Detect which cell encompasses the target text, then output its (X, Y) center coordinate. 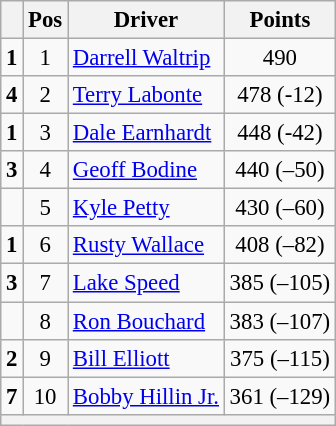
10 (46, 396)
Driver (146, 20)
Ron Bouchard (146, 321)
Darrell Waltrip (146, 58)
6 (46, 245)
Bobby Hillin Jr. (146, 396)
5 (46, 208)
Points (280, 20)
8 (46, 321)
448 (-42) (280, 133)
Geoff Bodine (146, 170)
Lake Speed (146, 283)
361 (–129) (280, 396)
383 (–107) (280, 321)
Pos (46, 20)
440 (–50) (280, 170)
408 (–82) (280, 245)
Bill Elliott (146, 358)
9 (46, 358)
Kyle Petty (146, 208)
385 (–105) (280, 283)
Dale Earnhardt (146, 133)
375 (–115) (280, 358)
490 (280, 58)
478 (-12) (280, 95)
Rusty Wallace (146, 245)
430 (–60) (280, 208)
Terry Labonte (146, 95)
